For the text-containing cell, return its midpoint in [x, y] coordinate format. 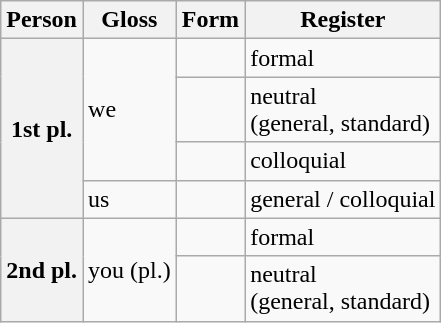
2nd pl. [42, 270]
Form [210, 20]
colloquial [343, 161]
Gloss [130, 20]
general / colloquial [343, 199]
us [130, 199]
1st pl. [42, 128]
we [130, 110]
Register [343, 20]
Person [42, 20]
you (pl.) [130, 270]
